Locate the cell with the specified text and output its [x, y] center coordinate. 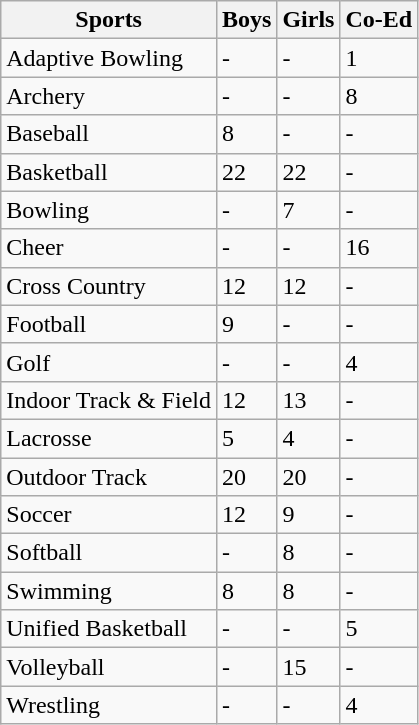
7 [308, 210]
Cross Country [109, 286]
Softball [109, 553]
Outdoor Track [109, 477]
Basketball [109, 172]
Baseball [109, 134]
Golf [109, 362]
Wrestling [109, 705]
Swimming [109, 591]
Soccer [109, 515]
16 [379, 248]
Bowling [109, 210]
15 [308, 667]
13 [308, 400]
Archery [109, 96]
Co-Ed [379, 20]
1 [379, 58]
Boys [246, 20]
Indoor Track & Field [109, 400]
Football [109, 324]
Cheer [109, 248]
Girls [308, 20]
Lacrosse [109, 438]
Adaptive Bowling [109, 58]
Sports [109, 20]
Unified Basketball [109, 629]
Volleyball [109, 667]
